Identify which cell holds the provided text, then report its [X, Y] central coordinate. 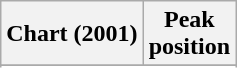
Peakposition [189, 34]
Chart (2001) [72, 34]
